For the text-containing cell, return its midpoint in (x, y) coordinate format. 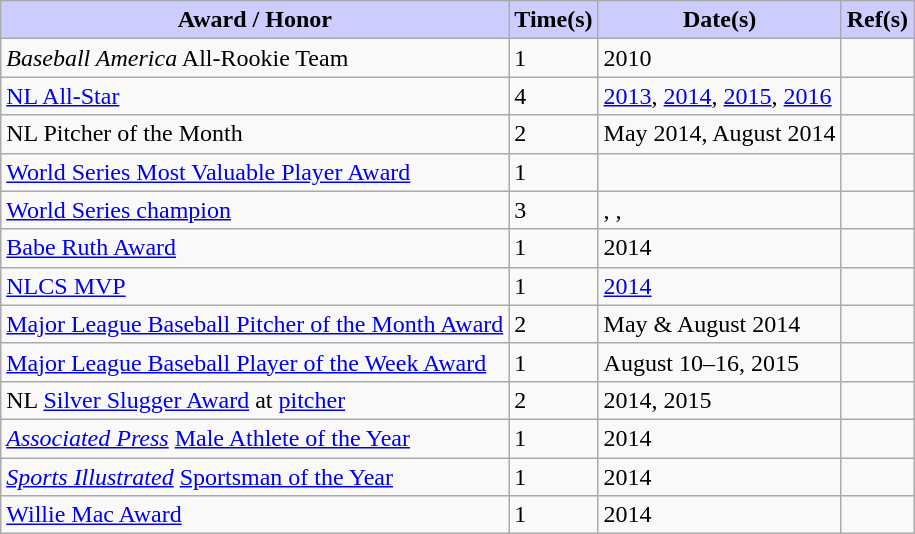
World Series champion (255, 210)
Time(s) (554, 20)
Babe Ruth Award (255, 248)
Major League Baseball Pitcher of the Month Award (255, 324)
NL All-Star (255, 96)
2013, 2014, 2015, 2016 (720, 96)
Sports Illustrated Sportsman of the Year (255, 477)
2014, 2015 (720, 400)
August 10–16, 2015 (720, 362)
NLCS MVP (255, 286)
World Series Most Valuable Player Award (255, 172)
, , (720, 210)
Date(s) (720, 20)
May & August 2014 (720, 324)
Ref(s) (877, 20)
Baseball America All-Rookie Team (255, 58)
NL Silver Slugger Award at pitcher (255, 400)
Associated Press Male Athlete of the Year (255, 438)
May 2014, August 2014 (720, 134)
Award / Honor (255, 20)
4 (554, 96)
3 (554, 210)
Willie Mac Award (255, 515)
2010 (720, 58)
NL Pitcher of the Month (255, 134)
Major League Baseball Player of the Week Award (255, 362)
